Return the [x, y] coordinate for the center point of the cell that contains the specified text.  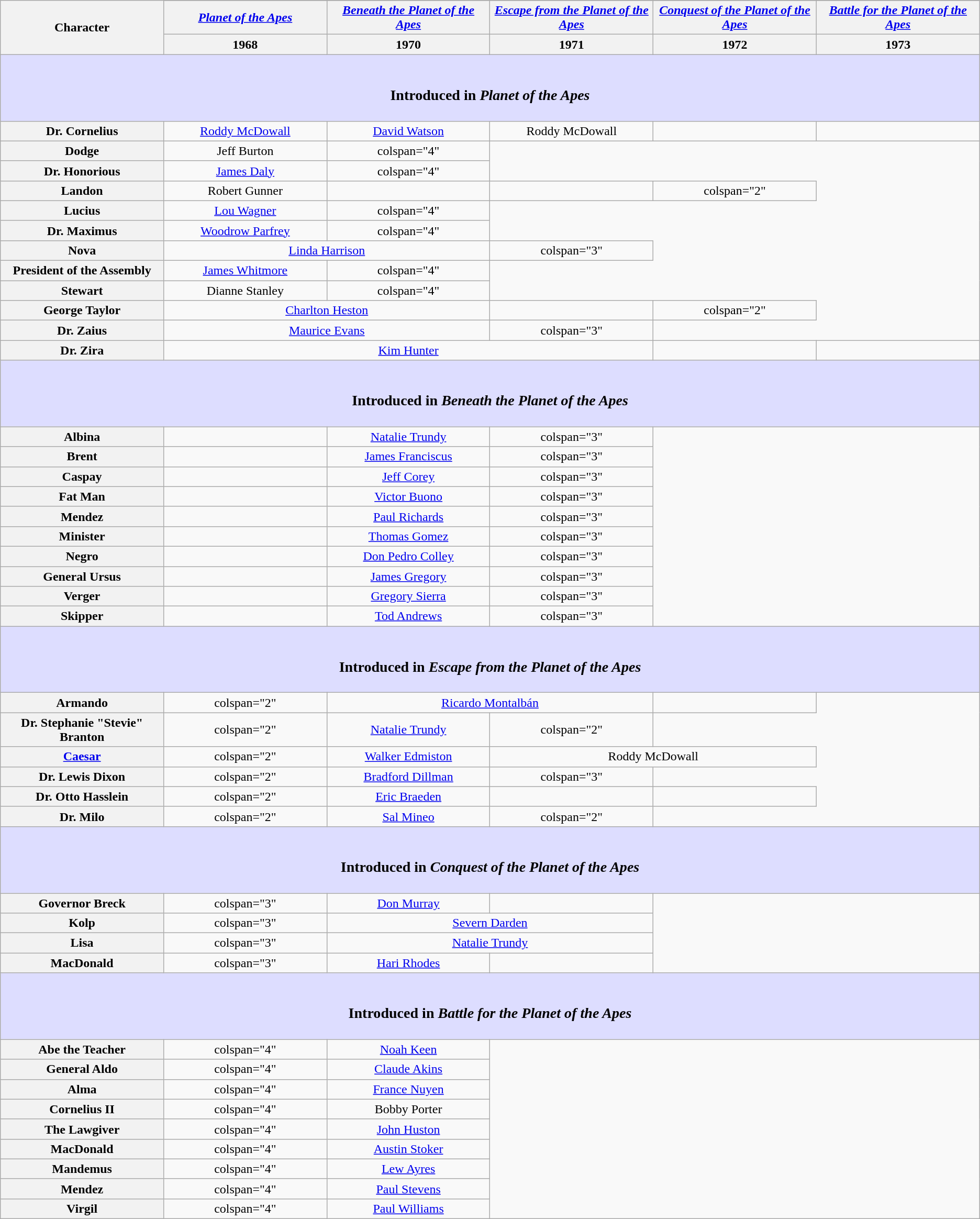
Claude Akins [408, 1069]
Skipper [82, 616]
France Nuyen [408, 1089]
Don Pedro Colley [408, 556]
Dianne Stanley [245, 291]
Lisa [82, 943]
Ricardo Montalbán [490, 703]
Cornelius II [82, 1109]
Caesar [82, 757]
Dr. Milo [82, 816]
1973 [898, 45]
Armando [82, 703]
1970 [408, 45]
1971 [572, 45]
General Aldo [82, 1069]
Victor Buono [408, 496]
Linda Harrison [327, 250]
Battle for the Planet of the Apes [898, 18]
Dodge [82, 151]
John Huston [408, 1129]
1972 [735, 45]
Alma [82, 1089]
Conquest of the Planet of the Apes [735, 18]
Brent [82, 457]
James Whitmore [245, 271]
Dr. Zaius [82, 330]
Hari Rhodes [408, 963]
Lucius [82, 210]
Jeff Corey [408, 476]
Verger [82, 596]
Character [82, 27]
James Gregory [408, 577]
Sal Mineo [408, 816]
David Watson [408, 131]
Albina [82, 437]
Negro [82, 556]
Jeff Burton [245, 151]
Abe the Teacher [82, 1049]
Mandemus [82, 1169]
Tod Andrews [408, 616]
Kim Hunter [408, 350]
Dr. Honorious [82, 171]
General Ursus [82, 577]
Dr. Maximus [82, 230]
Bobby Porter [408, 1109]
Nova [82, 250]
Noah Keen [408, 1049]
Severn Darden [490, 923]
Fat Man [82, 496]
Caspay [82, 476]
Minister [82, 536]
Kolp [82, 923]
Don Murray [408, 903]
Austin Stoker [408, 1149]
Stewart [82, 291]
1968 [245, 45]
Introduced in Beneath the Planet of the Apes [490, 394]
Charlton Heston [327, 311]
Dr. Lewis Dixon [82, 777]
Planet of the Apes [245, 18]
The Lawgiver [82, 1129]
President of the Assembly [82, 271]
Dr. Stephanie "Stevie" Branton [82, 730]
Escape from the Planet of the Apes [572, 18]
Beneath the Planet of the Apes [408, 18]
Introduced in Battle for the Planet of the Apes [490, 1006]
Dr. Cornelius [82, 131]
Introduced in Conquest of the Planet of the Apes [490, 860]
Lew Ayres [408, 1169]
Virgil [82, 1209]
Paul Stevens [408, 1189]
Introduced in Escape from the Planet of the Apes [490, 660]
Introduced in Planet of the Apes [490, 88]
Maurice Evans [327, 330]
Paul Williams [408, 1209]
George Taylor [82, 311]
Lou Wagner [245, 210]
Gregory Sierra [408, 596]
Robert Gunner [245, 191]
Landon [82, 191]
Bradford Dillman [408, 777]
Dr. Zira [82, 350]
Paul Richards [408, 516]
James Daly [245, 171]
James Franciscus [408, 457]
Woodrow Parfrey [245, 230]
Walker Edmiston [408, 757]
Eric Braeden [408, 796]
Governor Breck [82, 903]
Thomas Gomez [408, 536]
Dr. Otto Hasslein [82, 796]
